Search for the cell housing the specified text and yield its [X, Y] center coordinate. 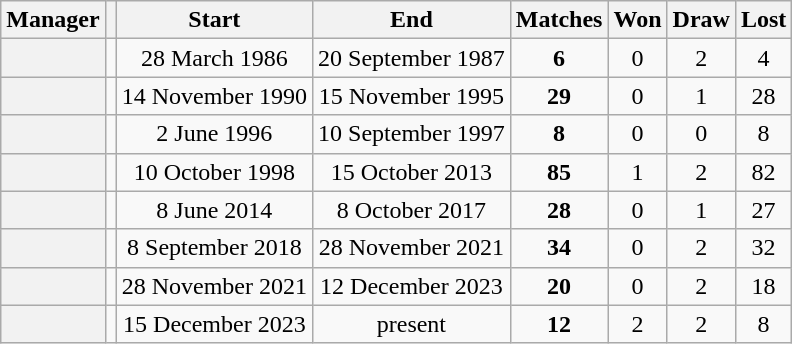
12 December 2023 [412, 286]
Draw [701, 20]
Matches [559, 20]
82 [763, 172]
15 December 2023 [214, 324]
Start [214, 20]
Manager [53, 20]
29 [559, 96]
14 November 1990 [214, 96]
8 September 2018 [214, 248]
6 [559, 58]
32 [763, 248]
8 June 2014 [214, 210]
End [412, 20]
15 November 1995 [412, 96]
10 October 1998 [214, 172]
20 September 1987 [412, 58]
2 June 1996 [214, 134]
28 March 1986 [214, 58]
18 [763, 286]
85 [559, 172]
20 [559, 286]
Lost [763, 20]
15 October 2013 [412, 172]
12 [559, 324]
27 [763, 210]
Won [638, 20]
present [412, 324]
10 September 1997 [412, 134]
4 [763, 58]
34 [559, 248]
8 October 2017 [412, 210]
